Return the [X, Y] coordinate for the center point of the cell that contains the specified text.  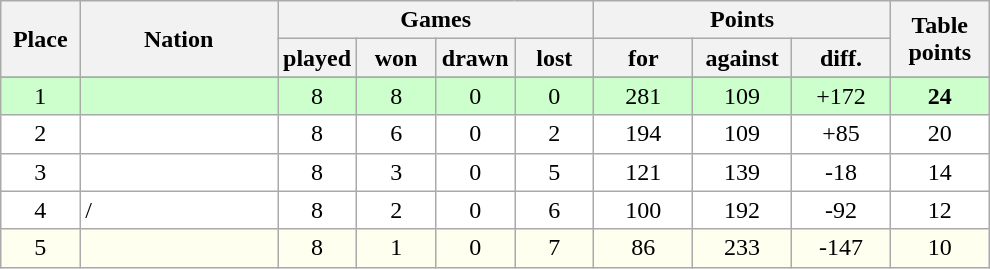
Nation [179, 39]
10 [940, 248]
Tablepoints [940, 39]
diff. [842, 58]
+172 [842, 96]
Points [742, 20]
Place [40, 39]
139 [742, 172]
drawn [476, 58]
against [742, 58]
86 [644, 248]
-92 [842, 210]
24 [940, 96]
/ [179, 210]
14 [940, 172]
played [318, 58]
+85 [842, 134]
12 [940, 210]
192 [742, 210]
4 [40, 210]
-147 [842, 248]
Games [436, 20]
281 [644, 96]
121 [644, 172]
233 [742, 248]
-18 [842, 172]
100 [644, 210]
7 [554, 248]
won [396, 58]
194 [644, 134]
for [644, 58]
20 [940, 134]
lost [554, 58]
